Find where the given text appears and provide that cell's center as (x, y) coordinate. 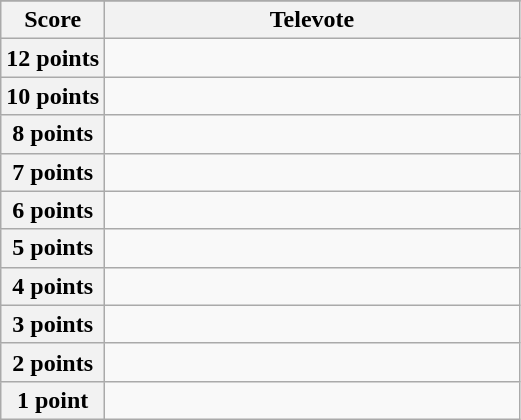
10 points (53, 96)
7 points (53, 172)
6 points (53, 210)
Televote (312, 20)
12 points (53, 58)
2 points (53, 362)
5 points (53, 248)
3 points (53, 324)
4 points (53, 286)
1 point (53, 400)
8 points (53, 134)
Score (53, 20)
